From the cell containing the given text, extract its center point as (x, y) coordinate. 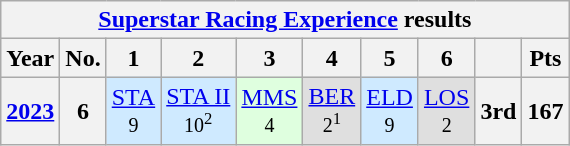
5 (390, 58)
STA II102 (198, 110)
Year (30, 58)
2 (198, 58)
No. (83, 58)
Pts (546, 58)
MMS4 (270, 110)
4 (332, 58)
167 (546, 110)
2023 (30, 110)
BER21 (332, 110)
ELD9 (390, 110)
LOS2 (446, 110)
3 (270, 58)
Superstar Racing Experience results (285, 20)
STA9 (133, 110)
1 (133, 58)
3rd (498, 110)
